Locate the cell with the specified text and output its [X, Y] center coordinate. 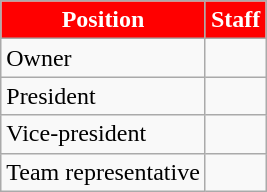
Team representative [104, 172]
Vice-president [104, 134]
Owner [104, 58]
Position [104, 20]
Staff [235, 20]
President [104, 96]
